Find where the given text appears and provide that cell's center as [x, y] coordinate. 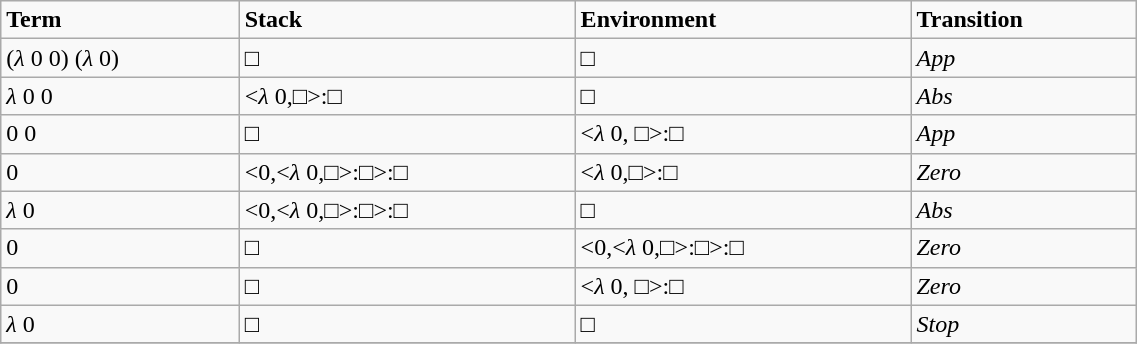
0 0 [120, 134]
Stop [1024, 324]
λ 0 0 [120, 96]
Transition [1024, 20]
Environment [743, 20]
Stack [407, 20]
Term [120, 20]
(λ 0 0) (λ 0) [120, 58]
